Identify which cell holds the provided text, then report its (x, y) central coordinate. 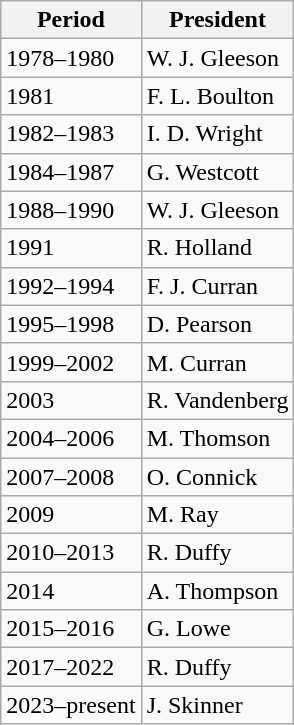
1981 (71, 96)
D. Pearson (218, 324)
F. J. Curran (218, 286)
I. D. Wright (218, 134)
President (218, 20)
M. Curran (218, 362)
O. Connick (218, 477)
2014 (71, 591)
2004–2006 (71, 438)
1999–2002 (71, 362)
1991 (71, 248)
2015–2016 (71, 629)
2017–2022 (71, 667)
1982–1983 (71, 134)
2007–2008 (71, 477)
A. Thompson (218, 591)
1995–1998 (71, 324)
2010–2013 (71, 553)
Period (71, 20)
2009 (71, 515)
R. Holland (218, 248)
1984–1987 (71, 172)
G. Westcott (218, 172)
1978–1980 (71, 58)
R. Vandenberg (218, 400)
2023–present (71, 705)
F. L. Boulton (218, 96)
M. Ray (218, 515)
J. Skinner (218, 705)
1988–1990 (71, 210)
M. Thomson (218, 438)
G. Lowe (218, 629)
1992–1994 (71, 286)
2003 (71, 400)
